Return the [X, Y] coordinate for the center point of the cell that contains the specified text.  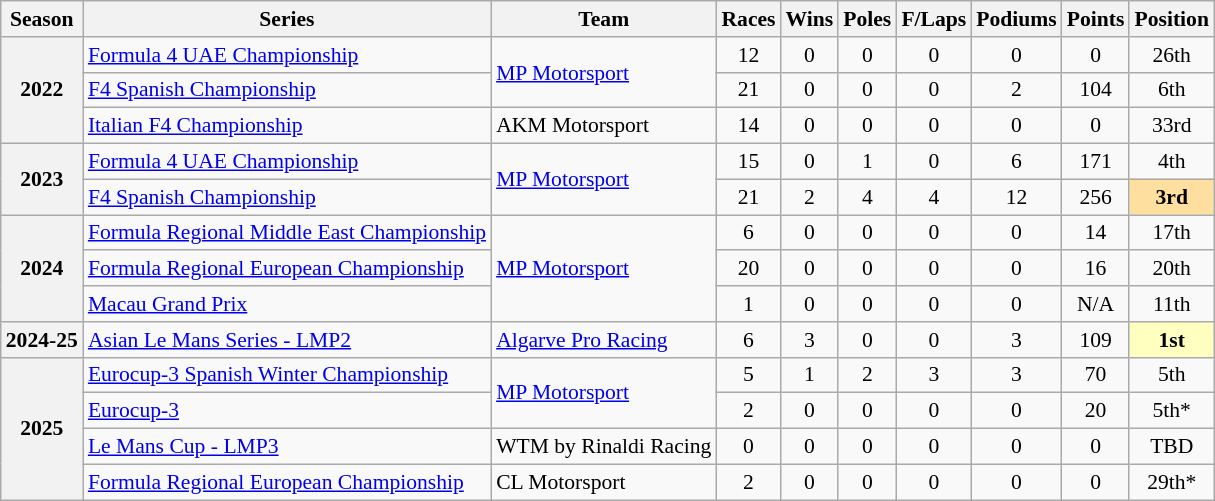
CL Motorsport [604, 482]
Series [287, 19]
29th* [1171, 482]
256 [1096, 197]
Algarve Pro Racing [604, 340]
Wins [810, 19]
Formula Regional Middle East Championship [287, 233]
WTM by Rinaldi Racing [604, 447]
2024-25 [42, 340]
Position [1171, 19]
20th [1171, 269]
Le Mans Cup - LMP3 [287, 447]
2023 [42, 180]
104 [1096, 90]
70 [1096, 375]
Podiums [1016, 19]
4th [1171, 162]
5th [1171, 375]
Asian Le Mans Series - LMP2 [287, 340]
Points [1096, 19]
Poles [867, 19]
16 [1096, 269]
Eurocup-3 [287, 411]
Macau Grand Prix [287, 304]
TBD [1171, 447]
17th [1171, 233]
Eurocup-3 Spanish Winter Championship [287, 375]
6th [1171, 90]
11th [1171, 304]
171 [1096, 162]
2022 [42, 90]
3rd [1171, 197]
Races [748, 19]
15 [748, 162]
5 [748, 375]
33rd [1171, 126]
N/A [1096, 304]
109 [1096, 340]
2025 [42, 428]
F/Laps [934, 19]
AKM Motorsport [604, 126]
2024 [42, 268]
26th [1171, 55]
Italian F4 Championship [287, 126]
Season [42, 19]
1st [1171, 340]
Team [604, 19]
5th* [1171, 411]
